Scan for the cell matching the given text and deliver its (x, y) coordinate at center. 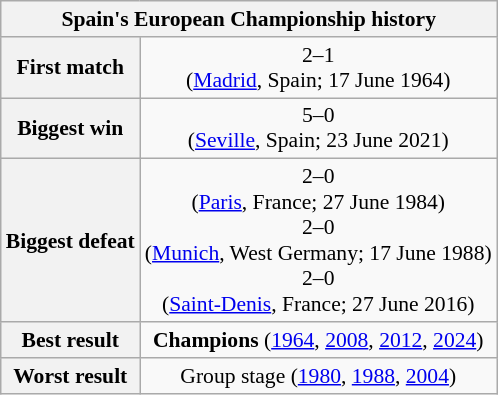
Group stage (1980, 1988, 2004) (318, 376)
2–0 (Paris, France; 27 June 1984) 2–0 (Munich, West Germany; 17 June 1988) 2–0 (Saint-Denis, France; 27 June 2016) (318, 240)
Best result (70, 340)
Biggest defeat (70, 240)
First match (70, 68)
Spain's European Championship history (249, 19)
2–1 (Madrid, Spain; 17 June 1964) (318, 68)
Worst result (70, 376)
5–0 (Seville, Spain; 23 June 2021) (318, 128)
Biggest win (70, 128)
Champions (1964, 2008, 2012, 2024) (318, 340)
